Return the [x, y] coordinate for the center point of the cell that contains the specified text.  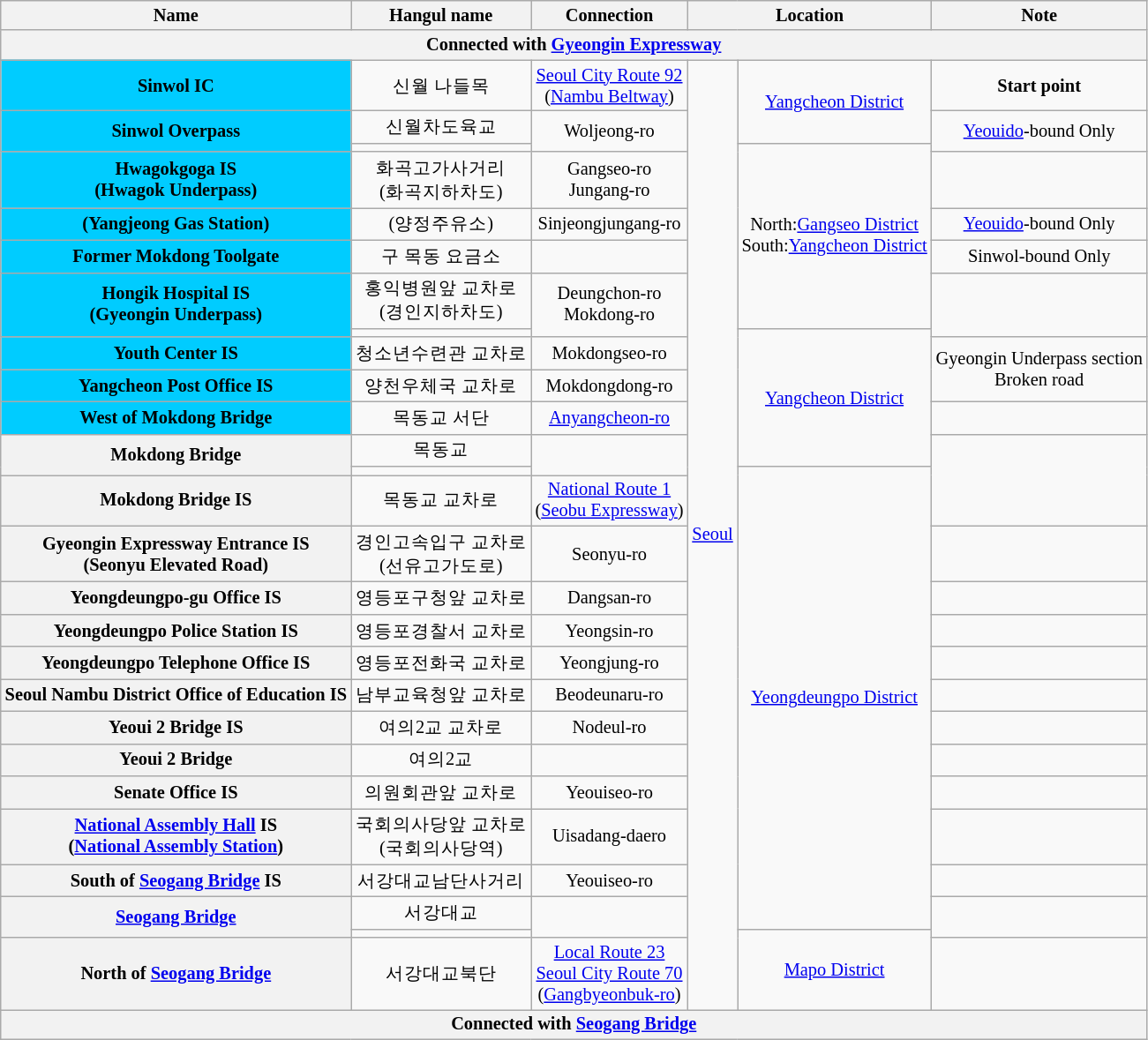
의원회관앞 교차로 [441, 792]
Yeongdeungpo District [835, 699]
Gyeongin Expressway Entrance IS(Seonyu Elevated Road) [176, 554]
Yeongdeungpo Telephone Office IS [176, 663]
서강대교북단 [441, 974]
Seoul Nambu District Office of Education IS [176, 695]
Seogang Bridge [176, 917]
Seoul [712, 535]
Local Route 23Seoul City Route 70(Gangbyeonbuk-ro) [610, 974]
Sinwol Overpass [176, 131]
신월 나들목 [441, 86]
Yeongdeungpo Police Station IS [176, 630]
영등포경찰서 교차로 [441, 630]
목동교 교차로 [441, 500]
서강대교남단사거리 [441, 880]
Youth Center IS [176, 353]
구 목동 요금소 [441, 256]
Senate Office IS [176, 792]
Note [1039, 15]
영등포전화국 교차로 [441, 663]
Name [176, 15]
Yeoui 2 Bridge [176, 760]
여의2교 교차로 [441, 727]
Yangcheon Post Office IS [176, 386]
Mokdong Bridge [176, 454]
Gangseo-roJungang-ro [610, 180]
남부교육청앞 교차로 [441, 695]
Yeongdeungpo-gu Office IS [176, 598]
Connected with Gyeongin Expressway [574, 45]
경인고속입구 교차로(선유고가도로) [441, 554]
Connection [610, 15]
Hwagokgoga IS(Hwagok Underpass) [176, 180]
홍익병원앞 교차로(경인지하차도) [441, 301]
South of Seogang Bridge IS [176, 880]
Nodeul-ro [610, 727]
(양정주유소) [441, 224]
Yeongsin-ro [610, 630]
여의2교 [441, 760]
North:Gangseo DistrictSouth:Yangcheon District [835, 236]
Woljeong-ro [610, 131]
Mapo District [835, 969]
Deungchon-roMokdong-ro [610, 305]
West of Mokdong Bridge [176, 418]
청소년수련관 교차로 [441, 353]
양천우체국 교차로 [441, 386]
Hangul name [441, 15]
Yeongjung-ro [610, 663]
Location [809, 15]
Anyangcheon-ro [610, 418]
Gyeongin Underpass sectionBroken road [1039, 369]
National Assembly Hall IS(National Assembly Station) [176, 836]
Uisadang-daero [610, 836]
Seonyu-ro [610, 554]
Start point [1039, 86]
North of Seogang Bridge [176, 974]
Hongik Hospital IS(Gyeongin Underpass) [176, 305]
National Route 1(Seobu Expressway) [610, 500]
(Yangjeong Gas Station) [176, 224]
Former Mokdong Toolgate [176, 256]
Mokdong Bridge IS [176, 500]
Sinwol-bound Only [1039, 256]
Mokdongdong-ro [610, 386]
영등포구청앞 교차로 [441, 598]
Dangsan-ro [610, 598]
Mokdongseo-ro [610, 353]
Sinwol IC [176, 86]
목동교 서단 [441, 418]
화곡고가사거리(화곡지하차도) [441, 180]
국회의사당앞 교차로(국회의사당역) [441, 836]
Yeoui 2 Bridge IS [176, 727]
서강대교 [441, 912]
신월차도육교 [441, 127]
Seoul City Route 92(Nambu Beltway) [610, 86]
목동교 [441, 450]
Beodeunaru-ro [610, 695]
Sinjeongjungang-ro [610, 224]
Connected with Seogang Bridge [574, 1024]
